Provide the (x, y) coordinate of the cell's center where the given text is located.  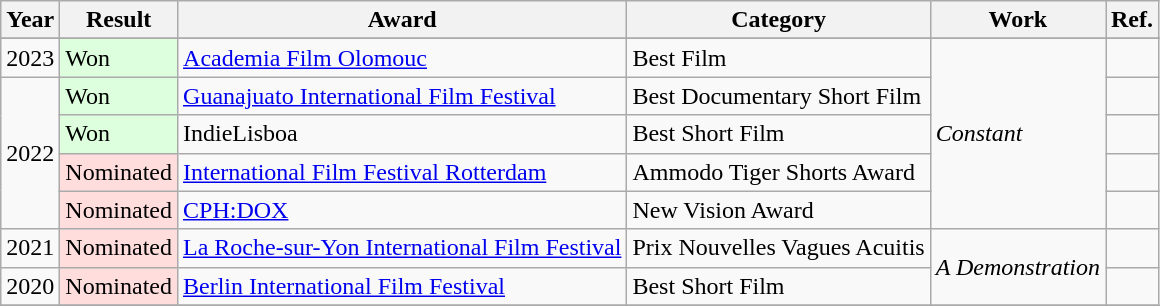
Category (778, 20)
Result (119, 20)
Work (1018, 20)
Prix Nouvelles Vagues Acuitis (778, 248)
CPH:DOX (402, 210)
International Film Festival Rotterdam (402, 172)
Ammodo Tiger Shorts Award (778, 172)
New Vision Award (778, 210)
Academia Film Olomouc (402, 58)
2023 (30, 58)
Best Film (778, 58)
2022 (30, 153)
2020 (30, 286)
Award (402, 20)
IndieLisboa (402, 134)
Berlin International Film Festival (402, 286)
Guanajuato International Film Festival (402, 96)
2021 (30, 248)
Constant (1018, 134)
La Roche-sur-Yon International Film Festival (402, 248)
Ref. (1132, 20)
A Demonstration (1018, 267)
Year (30, 20)
Best Documentary Short Film (778, 96)
